Find where the given text appears and provide that cell's center as [x, y] coordinate. 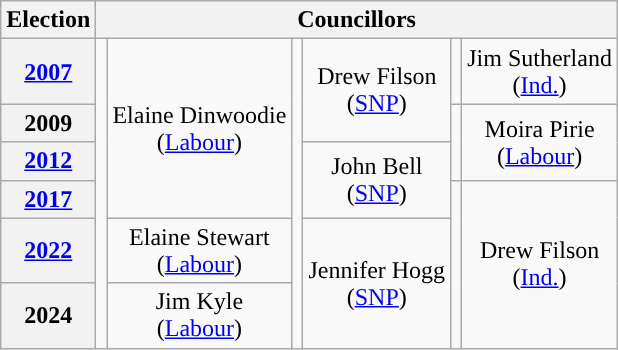
Elaine Stewart(Labour) [200, 250]
2012 [48, 161]
Councillors [357, 20]
Moira Pirie(Labour) [540, 142]
Jim Kyle(Labour) [200, 316]
Jim Sutherland(Ind.) [540, 72]
2024 [48, 316]
2017 [48, 199]
Election [48, 20]
2007 [48, 72]
John Bell(SNP) [377, 180]
Jennifer Hogg(SNP) [377, 283]
2009 [48, 123]
Elaine Dinwoodie(Labour) [200, 128]
Drew Filson(Ind.) [540, 264]
2022 [48, 250]
Drew Filson(SNP) [377, 90]
